Detect which cell encompasses the target text, then output its (X, Y) center coordinate. 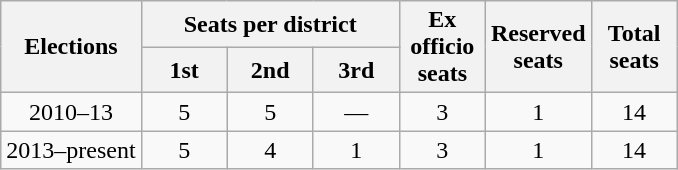
Reserved seats (538, 47)
2010–13 (71, 112)
1st (184, 70)
Elections (71, 47)
2nd (270, 70)
— (356, 112)
2013–present (71, 150)
Total seats (634, 47)
3rd (356, 70)
4 (270, 150)
Seats per district (270, 24)
Ex officio seats (442, 47)
